Detect which cell encompasses the target text, then output its (X, Y) center coordinate. 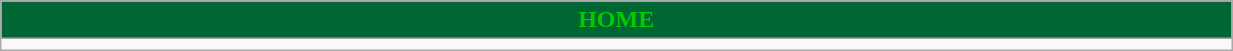
HOME (616, 20)
